Detect which cell encompasses the target text, then output its (X, Y) center coordinate. 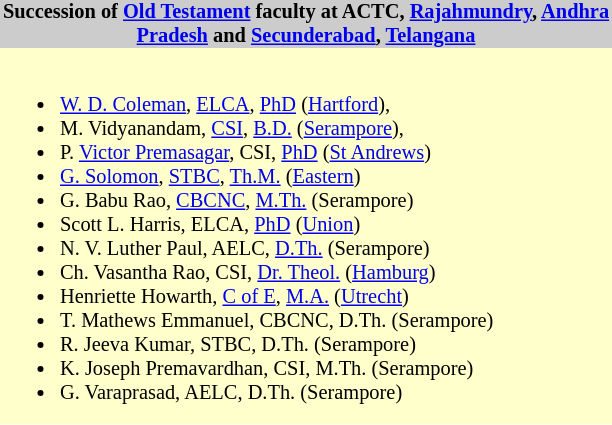
Succession of Old Testament faculty at ACTC, Rajahmundry, Andhra Pradesh and Secunderabad, Telangana (306, 24)
